Search for the cell housing the specified text and yield its [x, y] center coordinate. 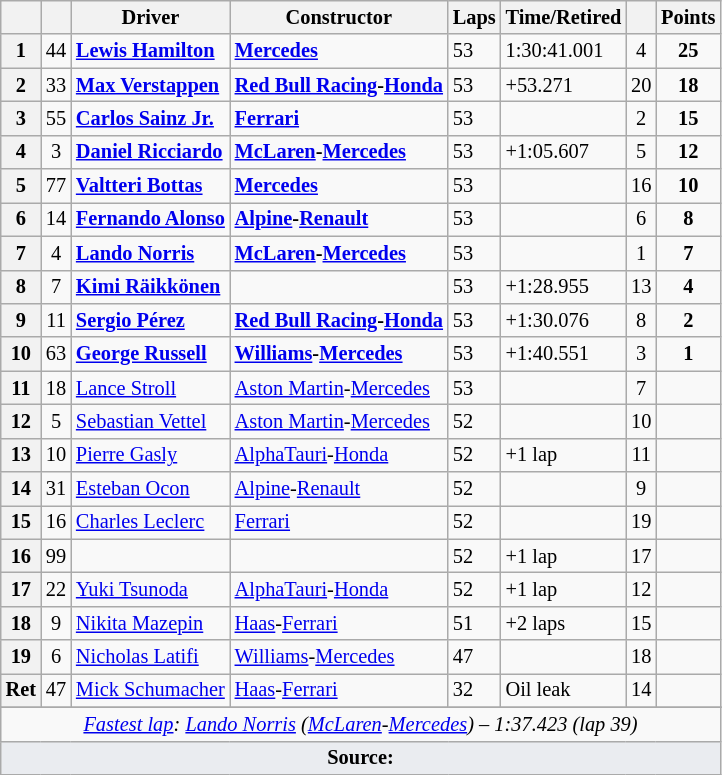
Lando Norris [150, 253]
Laps [474, 17]
Yuki Tsunoda [150, 589]
Carlos Sainz Jr. [150, 118]
+1:30.076 [564, 320]
Time/Retired [564, 17]
Lance Stroll [150, 388]
63 [56, 354]
Points [688, 17]
+1:40.551 [564, 354]
99 [56, 556]
Kimi Räikkönen [150, 287]
25 [688, 51]
1:30:41.001 [564, 51]
55 [56, 118]
20 [641, 85]
32 [474, 690]
Sebastian Vettel [150, 421]
Charles Leclerc [150, 522]
Valtteri Bottas [150, 186]
Mick Schumacher [150, 690]
Nicholas Latifi [150, 657]
31 [56, 489]
Max Verstappen [150, 85]
Constructor [339, 17]
Oil leak [564, 690]
+2 laps [564, 623]
Sergio Pérez [150, 320]
Esteban Ocon [150, 489]
44 [56, 51]
Lewis Hamilton [150, 51]
+1:05.607 [564, 152]
77 [56, 186]
Fastest lap: Lando Norris (McLaren-Mercedes) – 1:37.423 (lap 39) [361, 724]
Nikita Mazepin [150, 623]
Pierre Gasly [150, 455]
Driver [150, 17]
33 [56, 85]
Daniel Ricciardo [150, 152]
Source: [361, 758]
+1:28.955 [564, 287]
George Russell [150, 354]
Fernando Alonso [150, 219]
+53.271 [564, 85]
Ret [21, 690]
22 [56, 589]
51 [474, 623]
